For the text-containing cell, return its midpoint in [X, Y] coordinate format. 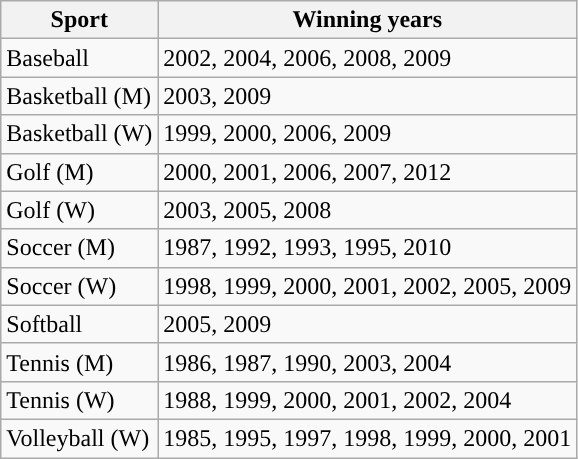
Volleyball (W) [80, 438]
1986, 1987, 1990, 2003, 2004 [368, 362]
Softball [80, 324]
2003, 2005, 2008 [368, 210]
Golf (M) [80, 172]
Soccer (M) [80, 248]
Basketball (M) [80, 96]
Sport [80, 20]
2003, 2009 [368, 96]
1987, 1992, 1993, 1995, 2010 [368, 248]
Baseball [80, 58]
1998, 1999, 2000, 2001, 2002, 2005, 2009 [368, 286]
1999, 2000, 2006, 2009 [368, 134]
1988, 1999, 2000, 2001, 2002, 2004 [368, 400]
Soccer (W) [80, 286]
Tennis (W) [80, 400]
2002, 2004, 2006, 2008, 2009 [368, 58]
2000, 2001, 2006, 2007, 2012 [368, 172]
Tennis (M) [80, 362]
2005, 2009 [368, 324]
Golf (W) [80, 210]
Basketball (W) [80, 134]
Winning years [368, 20]
1985, 1995, 1997, 1998, 1999, 2000, 2001 [368, 438]
